Return the (X, Y) coordinate for the center point of the cell that contains the specified text.  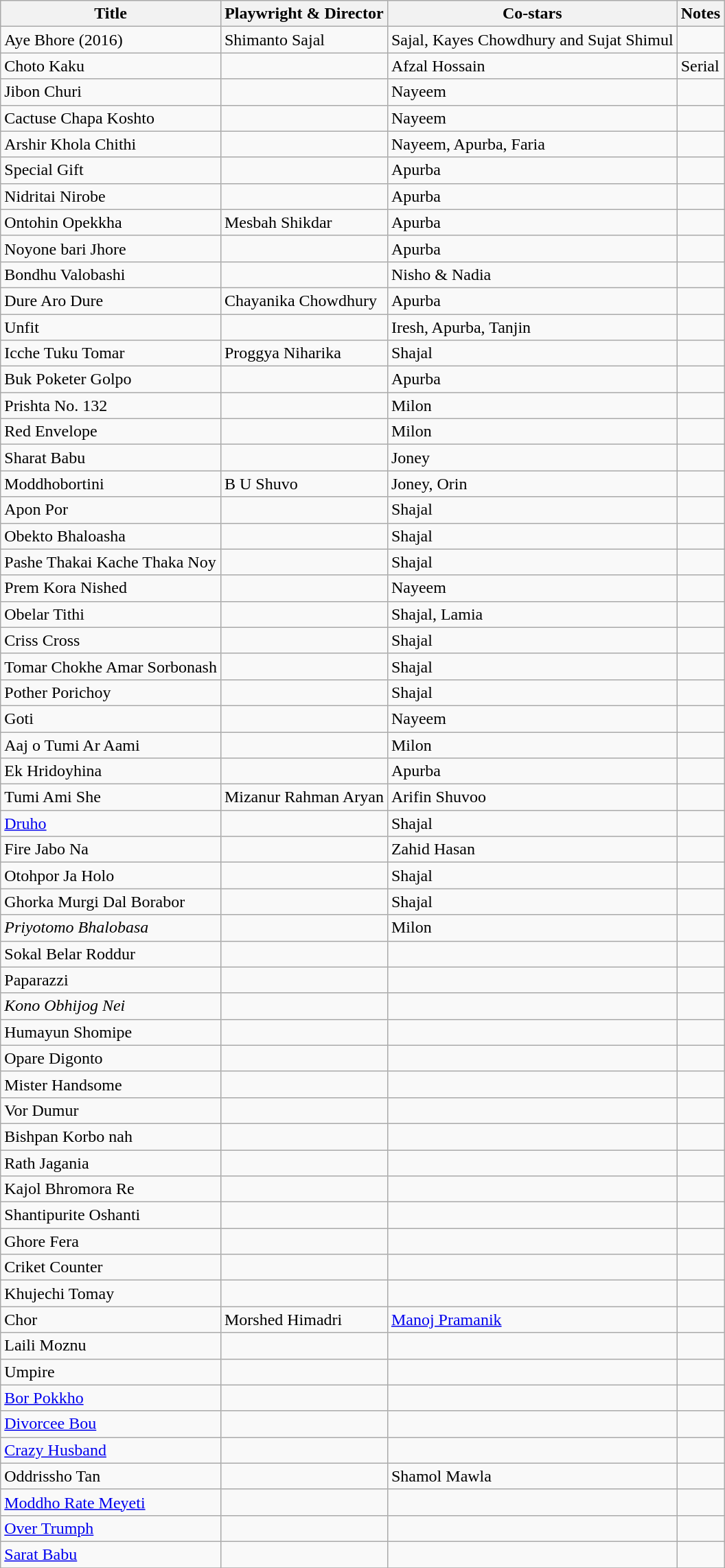
Kono Obhijog Nei (111, 1006)
Proggya Niharika (303, 353)
Afzal Hossain (532, 66)
Prem Kora Nished (111, 588)
Apon Por (111, 510)
Title (111, 14)
Manoj Pramanik (532, 1320)
Special Gift (111, 170)
Opare Digonto (111, 1058)
Unfit (111, 327)
Jibon Churi (111, 92)
Ek Hridoyhina (111, 771)
Arifin Shuvoo (532, 797)
B U Shuvo (303, 484)
Pother Porichoy (111, 692)
Bor Pokkho (111, 1398)
Serial (700, 66)
Notes (700, 14)
Shamol Mawla (532, 1476)
Morshed Himadri (303, 1320)
Red Envelope (111, 432)
Umpire (111, 1372)
Obelar Tithi (111, 614)
Obekto Bhaloasha (111, 536)
Khujechi Tomay (111, 1294)
Icche Tuku Tomar (111, 353)
Shimanto Sajal (303, 40)
Dure Aro Dure (111, 301)
Tomar Chokhe Amar Sorbonash (111, 666)
Ghore Fera (111, 1241)
Co-stars (532, 14)
Vor Dumur (111, 1110)
Paparazzi (111, 980)
Arshir Khola Chithi (111, 144)
Otohpor Ja Holo (111, 876)
Cactuse Chapa Koshto (111, 118)
Buk Poketer Golpo (111, 379)
Criket Counter (111, 1267)
Bondhu Valobashi (111, 274)
Nidritai Nirobe (111, 196)
Oddrissho Tan (111, 1476)
Moddho Rate Meyeti (111, 1502)
Criss Cross (111, 640)
Druho (111, 823)
Chayanika Chowdhury (303, 301)
Shajal, Lamia (532, 614)
Chor (111, 1320)
Crazy Husband (111, 1450)
Rath Jagania (111, 1163)
Pashe Thakai Kache Thaka Noy (111, 562)
Choto Kaku (111, 66)
Tumi Ami She (111, 797)
Ghorka Murgi Dal Borabor (111, 902)
Mesbah Shikdar (303, 222)
Joney, Orin (532, 484)
Aaj o Tumi Ar Aami (111, 745)
Joney (532, 458)
Humayun Shomipe (111, 1032)
Moddhobortini (111, 484)
Nayeem, Apurba, Faria (532, 144)
Sharat Babu (111, 458)
Over Trumph (111, 1528)
Mizanur Rahman Aryan (303, 797)
Sokal Belar Roddur (111, 954)
Mister Handsome (111, 1084)
Prishta No. 132 (111, 406)
Iresh, Apurba, Tanjin (532, 327)
Divorcee Bou (111, 1424)
Shantipurite Oshanti (111, 1215)
Aye Bhore (2016) (111, 40)
Nisho & Nadia (532, 274)
Zahid Hasan (532, 850)
Priyotomo Bhalobasa (111, 928)
Sajal, Kayes Chowdhury and Sujat Shimul (532, 40)
Laili Moznu (111, 1346)
Bishpan Korbo nah (111, 1136)
Goti (111, 718)
Noyone bari Jhore (111, 248)
Kajol Bhromora Re (111, 1189)
Playwright & Director (303, 14)
Sarat Babu (111, 1554)
Ontohin Opekkha (111, 222)
Fire Jabo Na (111, 850)
